Return [x, y] of the center of cell containing provided text 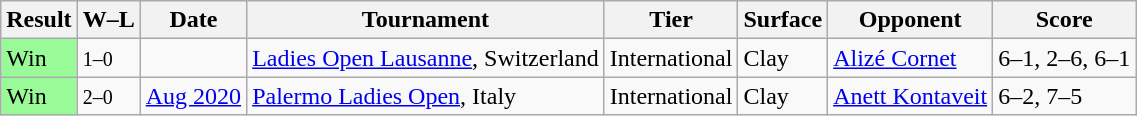
1–0 [108, 58]
Date [193, 20]
Anett Kontaveit [910, 96]
Opponent [910, 20]
Score [1064, 20]
W–L [108, 20]
Tournament [426, 20]
Tier [671, 20]
6–1, 2–6, 6–1 [1064, 58]
6–2, 7–5 [1064, 96]
Aug 2020 [193, 96]
Result [39, 20]
Surface [783, 20]
Ladies Open Lausanne, Switzerland [426, 58]
2–0 [108, 96]
Palermo Ladies Open, Italy [426, 96]
Alizé Cornet [910, 58]
